Identify which cell holds the provided text, then report its (X, Y) central coordinate. 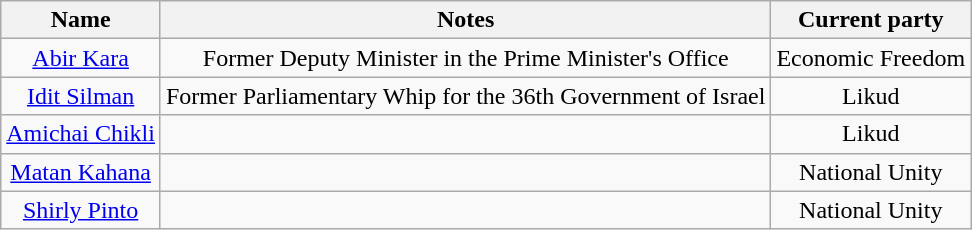
Amichai Chikli (81, 134)
Idit Silman (81, 96)
Shirly Pinto (81, 210)
Abir Kara (81, 58)
Current party (871, 20)
Economic Freedom (871, 58)
Notes (465, 20)
Matan Kahana (81, 172)
Former Parliamentary Whip for the 36th Government of Israel (465, 96)
Name (81, 20)
Former Deputy Minister in the Prime Minister's Office (465, 58)
